Provide the (x, y) coordinate of the cell's center where the given text is located.  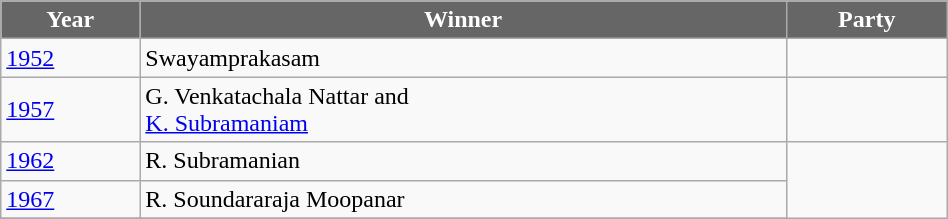
1967 (70, 199)
R. Soundararaja Moopanar (463, 199)
Winner (463, 20)
1952 (70, 58)
Swayamprakasam (463, 58)
R. Subramanian (463, 161)
1957 (70, 110)
G. Venkatachala Nattar and K. Subramaniam (463, 110)
1962 (70, 161)
Year (70, 20)
Party (866, 20)
